Provide the (x, y) coordinate of the cell's center where the given text is located.  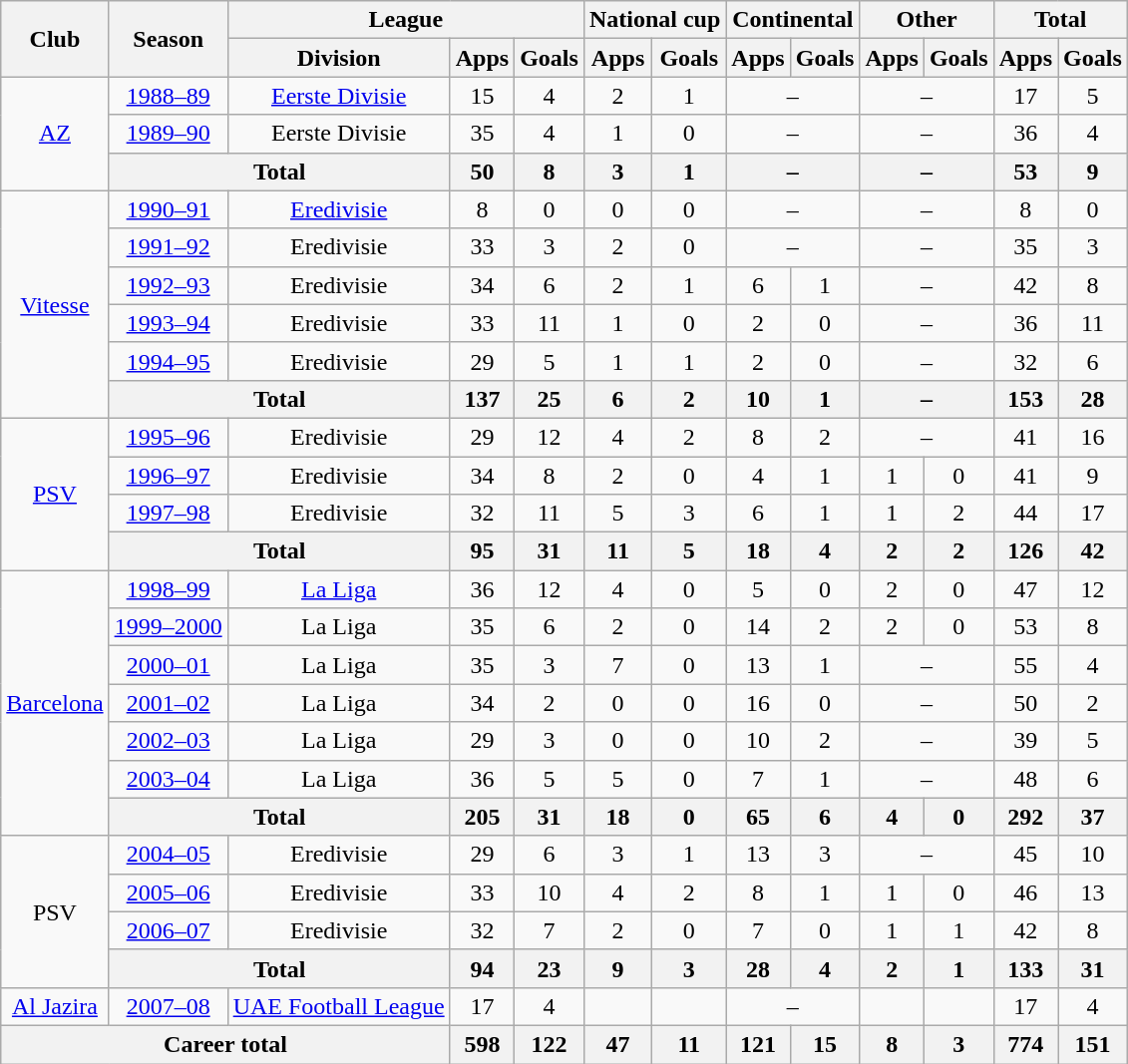
39 (1025, 741)
Other (927, 20)
2006–07 (168, 930)
95 (482, 551)
2005–06 (168, 892)
126 (1025, 551)
Barcelona (55, 703)
Continental (793, 20)
2000–01 (168, 665)
598 (482, 1044)
Vitesse (55, 304)
1993–94 (168, 323)
48 (1025, 779)
137 (482, 399)
151 (1093, 1044)
Career total (225, 1044)
37 (1093, 817)
1990–91 (168, 209)
205 (482, 817)
2003–04 (168, 779)
2004–05 (168, 855)
AZ (55, 134)
292 (1025, 817)
2007–08 (168, 1006)
121 (758, 1044)
1991–92 (168, 247)
Division (339, 58)
1999–2000 (168, 627)
League (405, 20)
1996–97 (168, 476)
1992–93 (168, 285)
National cup (654, 20)
1994–95 (168, 361)
25 (550, 399)
1988–89 (168, 96)
2001–02 (168, 703)
94 (482, 968)
Season (168, 39)
55 (1025, 665)
Al Jazira (55, 1006)
1997–98 (168, 514)
65 (758, 817)
Club (55, 39)
1998–99 (168, 589)
774 (1025, 1044)
UAE Football League (339, 1006)
122 (550, 1044)
46 (1025, 892)
133 (1025, 968)
45 (1025, 855)
23 (550, 968)
1995–96 (168, 437)
153 (1025, 399)
2002–03 (168, 741)
14 (758, 627)
1989–90 (168, 134)
44 (1025, 514)
